Output the (x, y) coordinate of the center of the cell containing the given text.  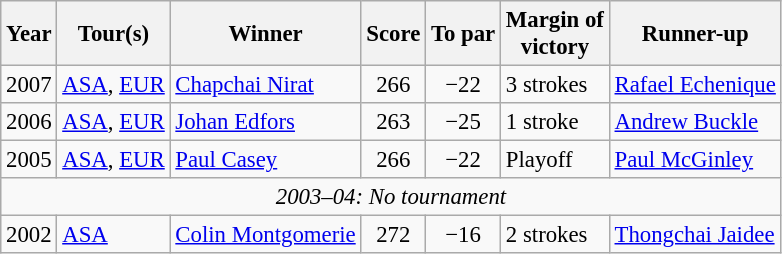
272 (394, 235)
Playoff (556, 160)
Margin ofvictory (556, 34)
Runner-up (695, 34)
−25 (464, 122)
2002 (29, 235)
2007 (29, 85)
1 stroke (556, 122)
Colin Montgomerie (266, 235)
To par (464, 34)
Rafael Echenique (695, 85)
2005 (29, 160)
Chapchai Nirat (266, 85)
3 strokes (556, 85)
Thongchai Jaidee (695, 235)
Paul Casey (266, 160)
−16 (464, 235)
Tour(s) (114, 34)
Year (29, 34)
Winner (266, 34)
2006 (29, 122)
Score (394, 34)
ASA (114, 235)
2003–04: No tournament (391, 197)
Paul McGinley (695, 160)
Johan Edfors (266, 122)
Andrew Buckle (695, 122)
263 (394, 122)
2 strokes (556, 235)
